Return the [x, y] coordinate for the center point of the cell that contains the specified text.  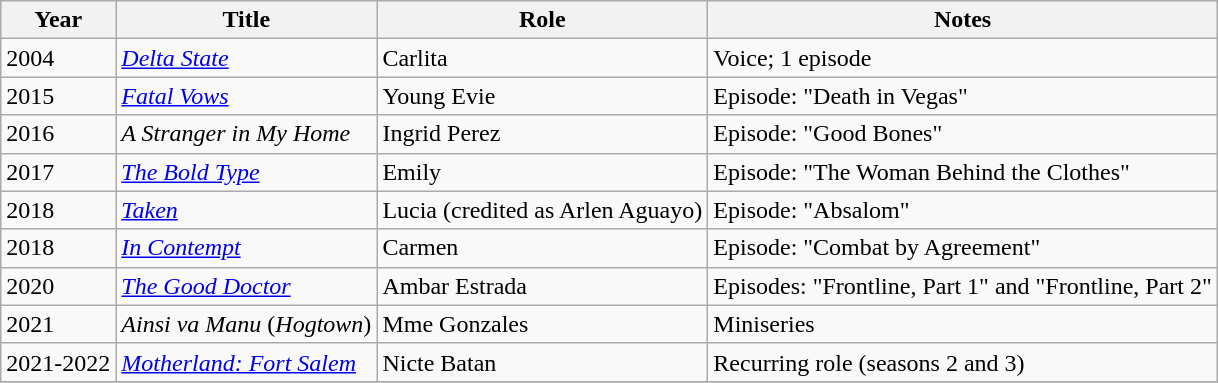
Delta State [246, 58]
Miniseries [963, 324]
The Bold Type [246, 172]
2021 [58, 324]
Year [58, 20]
Episode: "Combat by Agreement" [963, 248]
Ambar Estrada [542, 286]
Nicte Batan [542, 362]
Young Evie [542, 96]
2017 [58, 172]
Mme Gonzales [542, 324]
2015 [58, 96]
The Good Doctor [246, 286]
Fatal Vows [246, 96]
Episode: "Death in Vegas" [963, 96]
Role [542, 20]
Ingrid Perez [542, 134]
2016 [58, 134]
Title [246, 20]
Episode: "Good Bones" [963, 134]
Notes [963, 20]
Motherland: Fort Salem [246, 362]
A Stranger in My Home [246, 134]
2004 [58, 58]
Carmen [542, 248]
Episode: "The Woman Behind the Clothes" [963, 172]
Emily [542, 172]
Voice; 1 episode [963, 58]
Episode: "Absalom" [963, 210]
Lucia (credited as Arlen Aguayo) [542, 210]
In Contempt [246, 248]
Taken [246, 210]
Ainsi va Manu (Hogtown) [246, 324]
Carlita [542, 58]
Recurring role (seasons 2 and 3) [963, 362]
2020 [58, 286]
Episodes: "Frontline, Part 1" and "Frontline, Part 2" [963, 286]
2021-2022 [58, 362]
